Provide the [x, y] coordinate of the cell's center where the given text is located.  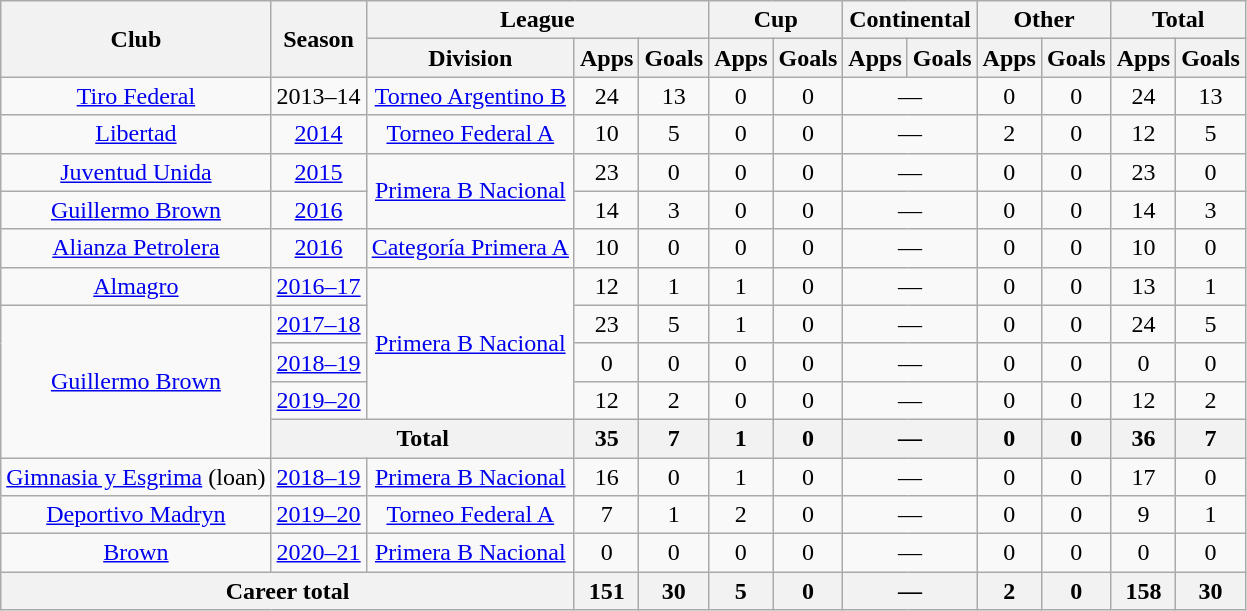
9 [1143, 515]
2015 [318, 172]
Deportivo Madryn [136, 515]
2014 [318, 134]
16 [606, 477]
Division [470, 58]
Tiro Federal [136, 96]
2020–21 [318, 553]
Continental [910, 20]
Brown [136, 553]
League [538, 20]
Gimnasia y Esgrima (loan) [136, 477]
Almagro [136, 286]
17 [1143, 477]
Club [136, 39]
Juventud Unida [136, 172]
Categoría Primera A [470, 248]
2017–18 [318, 324]
Career total [288, 591]
Libertad [136, 134]
Other [1044, 20]
35 [606, 438]
Alianza Petrolera [136, 248]
2013–14 [318, 96]
151 [606, 591]
158 [1143, 591]
2016–17 [318, 286]
Season [318, 39]
Cup [776, 20]
Torneo Argentino B [470, 96]
36 [1143, 438]
